Output the (X, Y) coordinate of the center of the cell containing the given text.  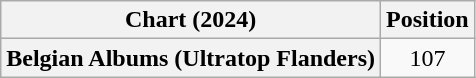
Chart (2024) (191, 20)
Position (428, 20)
Belgian Albums (Ultratop Flanders) (191, 58)
107 (428, 58)
